Provide the [x, y] coordinate of the cell's center where the given text is located.  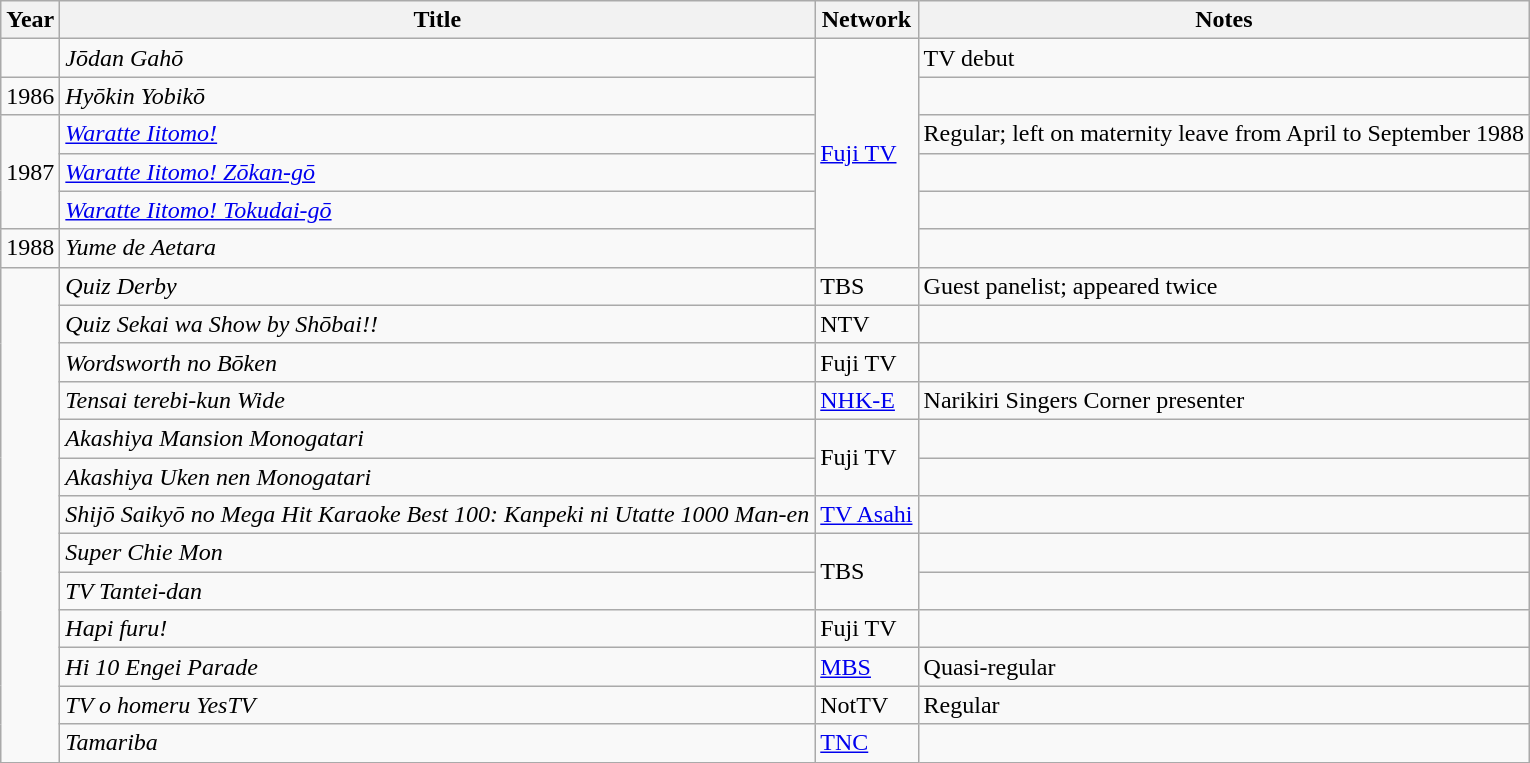
Akashiya Mansion Monogatari [438, 438]
Jōdan Gahō [438, 58]
Year [30, 20]
NHK-E [866, 400]
NotTV [866, 705]
NTV [866, 324]
Quasi-regular [1224, 667]
1988 [30, 248]
Guest panelist; appeared twice [1224, 286]
Title [438, 20]
MBS [866, 667]
TNC [866, 743]
Waratte Iitomo! Tokudai-gō [438, 210]
Yume de Aetara [438, 248]
TV Tantei-dan [438, 591]
Network [866, 20]
Hyōkin Yobikō [438, 96]
TV debut [1224, 58]
1987 [30, 172]
Quiz Derby [438, 286]
Akashiya Uken nen Monogatari [438, 477]
1986 [30, 96]
TV o homeru YesTV [438, 705]
Shijō Saikyō no Mega Hit Karaoke Best 100: Kanpeki ni Utatte 1000 Man-en [438, 515]
Tensai terebi-kun Wide [438, 400]
Narikiri Singers Corner presenter [1224, 400]
Waratte Iitomo! Zōkan-gō [438, 172]
TV Asahi [866, 515]
Waratte Iitomo! [438, 134]
Regular [1224, 705]
Hapi furu! [438, 629]
Notes [1224, 20]
Regular; left on maternity leave from April to September 1988 [1224, 134]
Quiz Sekai wa Show by Shōbai!! [438, 324]
Tamariba [438, 743]
Hi 10 Engei Parade [438, 667]
Wordsworth no Bōken [438, 362]
Super Chie Mon [438, 553]
